Provide the [x, y] coordinate of the cell's center where the given text is located.  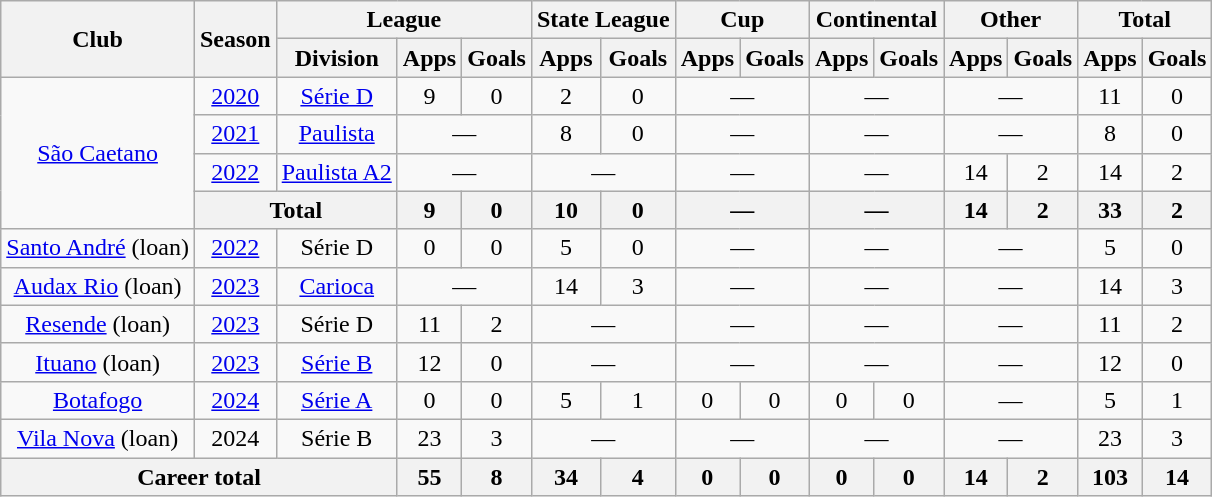
4 [638, 477]
State League [603, 20]
10 [566, 210]
Paulista A2 [336, 172]
Botafogo [98, 400]
Carioca [336, 286]
Paulista [336, 134]
Season [235, 39]
São Caetano [98, 153]
Audax Rio (loan) [98, 286]
Club [98, 39]
2021 [235, 134]
Division [336, 58]
Continental [876, 20]
Ituano (loan) [98, 362]
Santo André (loan) [98, 248]
Cup [742, 20]
33 [1110, 210]
Série A [336, 400]
55 [429, 477]
34 [566, 477]
2020 [235, 96]
Vila Nova (loan) [98, 438]
103 [1110, 477]
Resende (loan) [98, 324]
League [404, 20]
Career total [200, 477]
Other [1011, 20]
